Identify which cell holds the provided text, then report its [x, y] central coordinate. 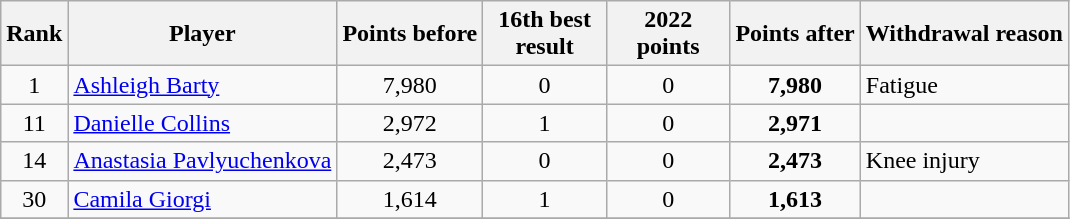
Player [202, 34]
Points after [795, 34]
14 [34, 161]
Rank [34, 34]
1,614 [410, 199]
30 [34, 199]
11 [34, 123]
1,613 [795, 199]
2,971 [795, 123]
Points before [410, 34]
Anastasia Pavlyuchenkova [202, 161]
Fatigue [964, 85]
Camila Giorgi [202, 199]
2,972 [410, 123]
Danielle Collins [202, 123]
Ashleigh Barty [202, 85]
16th best result [545, 34]
2022 points [668, 34]
Withdrawal reason [964, 34]
Knee injury [964, 161]
